Capture the cell that displays the provided text and extract its (X, Y) central coordinate. 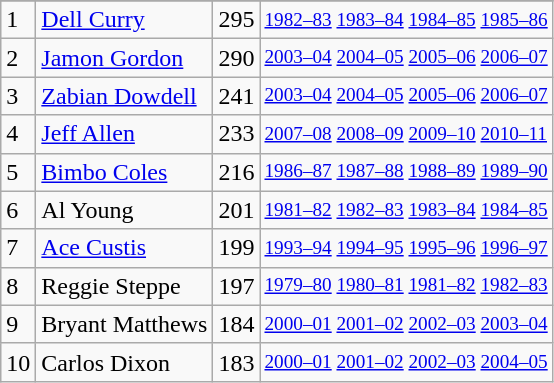
9 (18, 324)
Dell Curry (124, 20)
Jamon Gordon (124, 58)
5 (18, 172)
199 (236, 248)
1981–82 1982–83 1983–84 1984–85 (406, 210)
1986–87 1987–88 1988–89 1989–90 (406, 172)
2 (18, 58)
8 (18, 286)
241 (236, 96)
Al Young (124, 210)
1982–83 1983–84 1984–85 1985–86 (406, 20)
Jeff Allen (124, 134)
7 (18, 248)
216 (236, 172)
Bryant Matthews (124, 324)
Carlos Dixon (124, 362)
6 (18, 210)
Bimbo Coles (124, 172)
2007–08 2008–09 2009–10 2010–11 (406, 134)
290 (236, 58)
Ace Custis (124, 248)
2000–01 2001–02 2002–03 2003–04 (406, 324)
233 (236, 134)
295 (236, 20)
2000–01 2001–02 2002–03 2004–05 (406, 362)
197 (236, 286)
Reggie Steppe (124, 286)
1979–80 1980–81 1981–82 1982–83 (406, 286)
3 (18, 96)
184 (236, 324)
201 (236, 210)
183 (236, 362)
4 (18, 134)
Zabian Dowdell (124, 96)
1993–94 1994–95 1995–96 1996–97 (406, 248)
10 (18, 362)
1 (18, 20)
